From the cell containing the given text, extract its center point as (X, Y) coordinate. 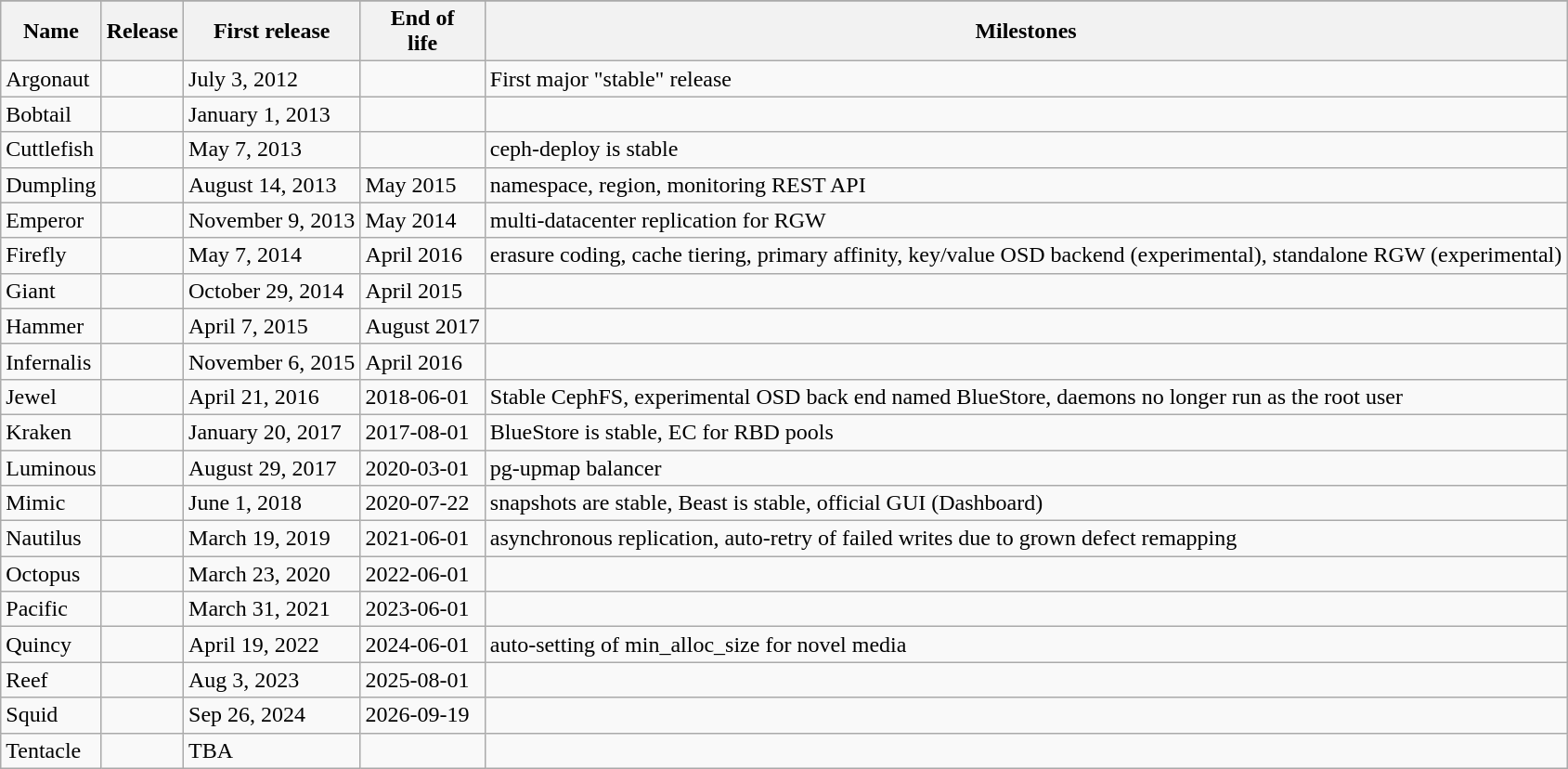
August 14, 2013 (272, 185)
Cuttlefish (51, 150)
March 19, 2019 (272, 539)
Octopus (51, 574)
2023-06-01 (422, 609)
April 21, 2016 (272, 397)
January 1, 2013 (272, 114)
April 7, 2015 (272, 326)
Sep 26, 2024 (272, 715)
Mimic (51, 503)
Milestones (1026, 32)
May 2015 (422, 185)
April 2015 (422, 291)
First major "stable" release (1026, 79)
June 1, 2018 (272, 503)
Aug 3, 2023 (272, 680)
2024-06-01 (422, 645)
Emperor (51, 220)
Dumpling (51, 185)
November 9, 2013 (272, 220)
2025-08-01 (422, 680)
Kraken (51, 432)
Release (142, 32)
2017-08-01 (422, 432)
August 29, 2017 (272, 467)
Luminous (51, 467)
multi-datacenter replication for RGW (1026, 220)
namespace, region, monitoring REST API (1026, 185)
May 7, 2014 (272, 255)
Giant (51, 291)
March 31, 2021 (272, 609)
Hammer (51, 326)
Argonaut (51, 79)
pg-upmap balancer (1026, 467)
2026-09-19 (422, 715)
BlueStore is stable, EC for RBD pools (1026, 432)
Jewel (51, 397)
ceph-deploy is stable (1026, 150)
Nautilus (51, 539)
Bobtail (51, 114)
2022-06-01 (422, 574)
March 23, 2020 (272, 574)
2018-06-01 (422, 397)
July 3, 2012 (272, 79)
erasure coding, cache tiering, primary affinity, key/value OSD backend (experimental), standalone RGW (experimental) (1026, 255)
Pacific (51, 609)
asynchronous replication, auto-retry of failed writes due to grown defect remapping (1026, 539)
Reef (51, 680)
Stable CephFS, experimental OSD back end named BlueStore, daemons no longer run as the root user (1026, 397)
auto-setting of min_alloc_size for novel media (1026, 645)
January 20, 2017 (272, 432)
April 19, 2022 (272, 645)
Firefly (51, 255)
Quincy (51, 645)
2020-03-01 (422, 467)
May 7, 2013 (272, 150)
Name (51, 32)
Squid (51, 715)
End oflife (422, 32)
snapshots are stable, Beast is stable, official GUI (Dashboard) (1026, 503)
TBA (272, 750)
2021-06-01 (422, 539)
November 6, 2015 (272, 361)
May 2014 (422, 220)
October 29, 2014 (272, 291)
First release (272, 32)
Infernalis (51, 361)
Tentacle (51, 750)
August 2017 (422, 326)
2020-07-22 (422, 503)
